Locate the cell with the specified text and output its [X, Y] center coordinate. 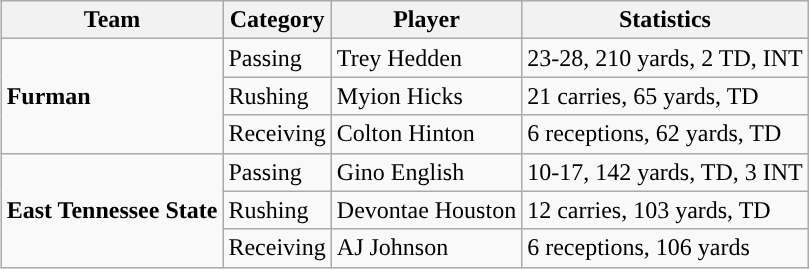
6 receptions, 62 yards, TD [666, 134]
Trey Hedden [426, 58]
10-17, 142 yards, TD, 3 INT [666, 172]
12 carries, 103 yards, TD [666, 210]
Category [277, 20]
Player [426, 20]
Myion Hicks [426, 96]
Colton Hinton [426, 134]
6 receptions, 106 yards [666, 248]
AJ Johnson [426, 248]
Devontae Houston [426, 210]
21 carries, 65 yards, TD [666, 96]
Statistics [666, 20]
East Tennessee State [112, 210]
Team [112, 20]
Gino English [426, 172]
Furman [112, 96]
23-28, 210 yards, 2 TD, INT [666, 58]
